Capture the cell that displays the provided text and extract its (X, Y) central coordinate. 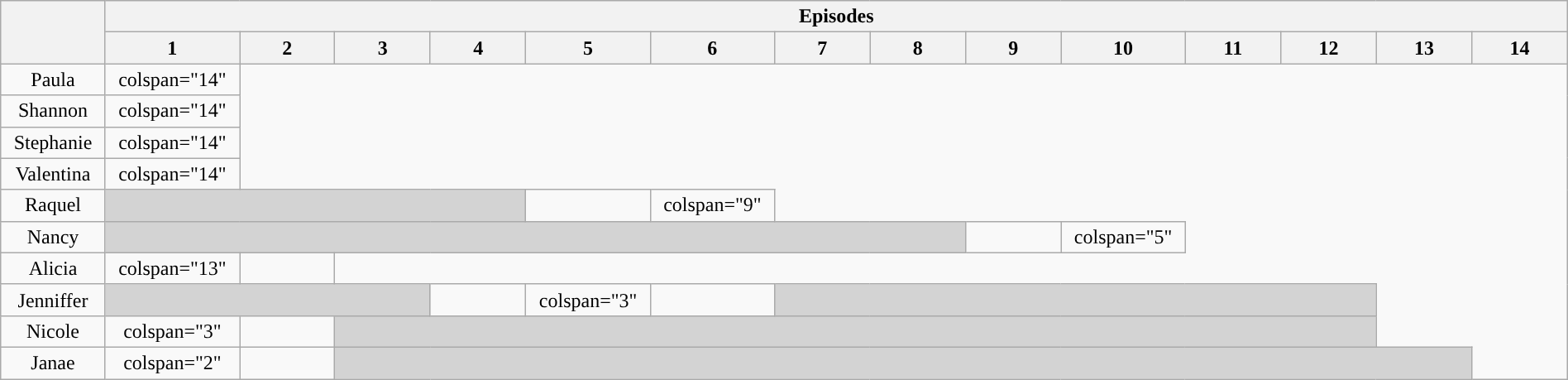
Alicia (53, 268)
colspan="13" (172, 268)
11 (1232, 48)
6 (712, 48)
9 (1012, 48)
4 (478, 48)
13 (1424, 48)
Stephanie (53, 142)
12 (1328, 48)
colspan="5" (1123, 237)
5 (588, 48)
Nancy (53, 237)
Paula (53, 79)
colspan="2" (172, 363)
1 (172, 48)
Jenniffer (53, 300)
Shannon (53, 111)
Janae (53, 363)
Raquel (53, 205)
Episodes (836, 17)
Valentina (53, 174)
2 (288, 48)
7 (822, 48)
10 (1123, 48)
14 (1520, 48)
8 (918, 48)
Nicole (53, 331)
3 (382, 48)
colspan="9" (712, 205)
